Capture the cell that displays the provided text and extract its [X, Y] central coordinate. 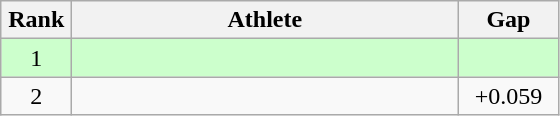
1 [36, 58]
2 [36, 96]
Athlete [265, 20]
Gap [508, 20]
Rank [36, 20]
+0.059 [508, 96]
